Output the (X, Y) coordinate of the center of the cell containing the given text.  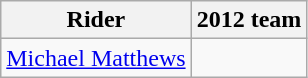
Michael Matthews (96, 58)
Rider (96, 20)
2012 team (249, 20)
